Extract the (x, y) coordinate from the center of the cell holding the provided text.  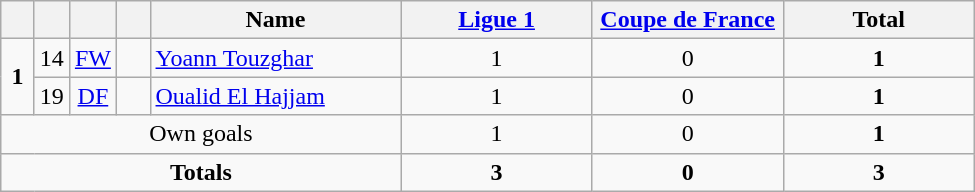
14 (52, 58)
Coupe de France (688, 20)
Yoann Touzghar (276, 58)
Ligue 1 (496, 20)
Oualid El Hajjam (276, 96)
Totals (201, 172)
DF (92, 96)
Own goals (201, 134)
Name (276, 20)
19 (52, 96)
Total (878, 20)
FW (92, 58)
